Extract the [X, Y] coordinate from the center of the cell holding the provided text.  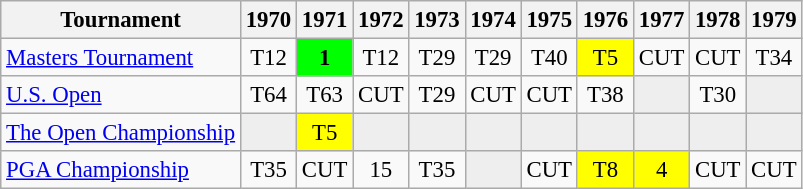
Masters Tournament [121, 58]
15 [381, 170]
The Open Championship [121, 133]
1972 [381, 20]
T64 [268, 95]
U.S. Open [121, 95]
T63 [325, 95]
4 [661, 170]
Tournament [121, 20]
T8 [605, 170]
PGA Championship [121, 170]
1 [325, 58]
1979 [774, 20]
1973 [437, 20]
T40 [549, 58]
T34 [774, 58]
1974 [493, 20]
1975 [549, 20]
1977 [661, 20]
T30 [718, 95]
1971 [325, 20]
T38 [605, 95]
1976 [605, 20]
1970 [268, 20]
1978 [718, 20]
